Pinpoint the cell where the given text exists, returning its (x, y) midpoint coordinate. 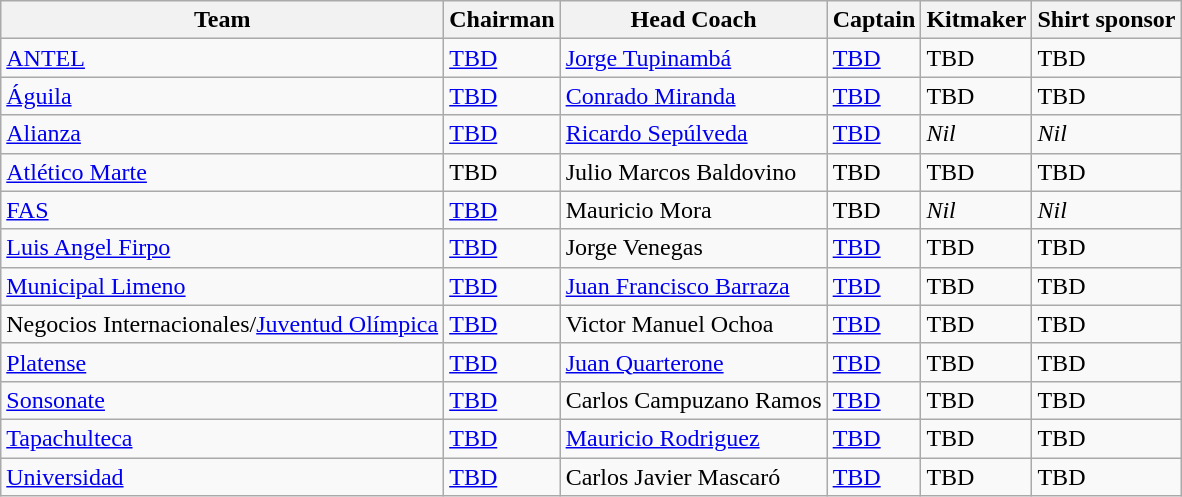
Head Coach (694, 20)
Negocios Internacionales/Juventud Olímpica (222, 324)
Juan Francisco Barraza (694, 286)
Carlos Campuzano Ramos (694, 400)
Captain (874, 20)
Tapachulteca (222, 438)
Jorge Tupinambá (694, 58)
Conrado Miranda (694, 96)
Kitmaker (976, 20)
Mauricio Rodriguez (694, 438)
Luis Angel Firpo (222, 248)
Municipal Limeno (222, 286)
Águila (222, 96)
Alianza (222, 134)
Juan Quarterone (694, 362)
Carlos Javier Mascaró (694, 477)
Chairman (502, 20)
Atlético Marte (222, 172)
Sonsonate (222, 400)
FAS (222, 210)
Ricardo Sepúlveda (694, 134)
Platense (222, 362)
Shirt sponsor (1106, 20)
Julio Marcos Baldovino (694, 172)
ANTEL (222, 58)
Jorge Venegas (694, 248)
Victor Manuel Ochoa (694, 324)
Mauricio Mora (694, 210)
Universidad (222, 477)
Team (222, 20)
